Scan for the cell matching the given text and deliver its (X, Y) coordinate at center. 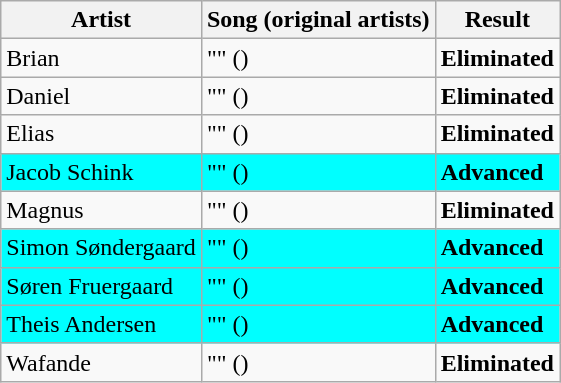
Søren Fruergaard (102, 286)
Theis Andersen (102, 324)
Result (497, 20)
Wafande (102, 362)
Song (original artists) (318, 20)
Brian (102, 58)
Magnus (102, 210)
Jacob Schink (102, 172)
Artist (102, 20)
Elias (102, 134)
Simon Søndergaard (102, 248)
Daniel (102, 96)
